Provide the [X, Y] coordinate of the cell's center where the given text is located.  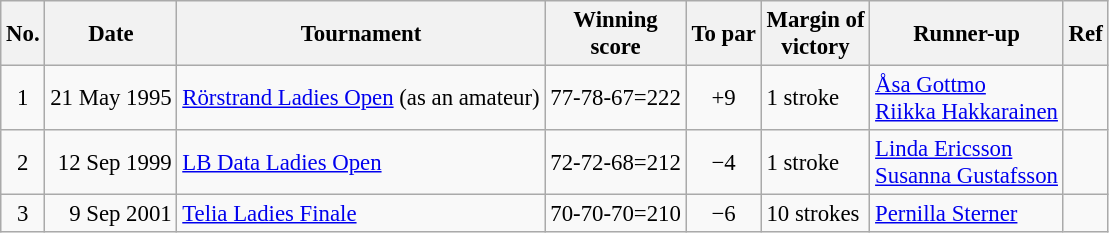
Date [111, 34]
LB Data Ladies Open [361, 162]
−6 [724, 214]
Linda Ericsson Susanna Gustafsson [966, 162]
72-72-68=212 [616, 162]
Telia Ladies Finale [361, 214]
1 [23, 98]
+9 [724, 98]
3 [23, 214]
−4 [724, 162]
77-78-67=222 [616, 98]
Runner-up [966, 34]
12 Sep 1999 [111, 162]
To par [724, 34]
Åsa Gottmo Riikka Hakkarainen [966, 98]
10 strokes [816, 214]
Winningscore [616, 34]
Tournament [361, 34]
Rörstrand Ladies Open (as an amateur) [361, 98]
2 [23, 162]
21 May 1995 [111, 98]
9 Sep 2001 [111, 214]
Pernilla Sterner [966, 214]
Margin ofvictory [816, 34]
70-70-70=210 [616, 214]
Ref [1086, 34]
No. [23, 34]
